Identify which cell holds the provided text, then report its [x, y] central coordinate. 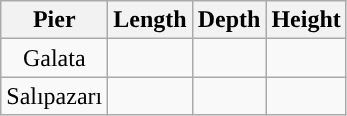
Depth [229, 20]
Galata [54, 58]
Height [306, 20]
Length [150, 20]
Pier [54, 20]
Salıpazarı [54, 96]
